Provide the [X, Y] coordinate of the cell's center where the given text is located.  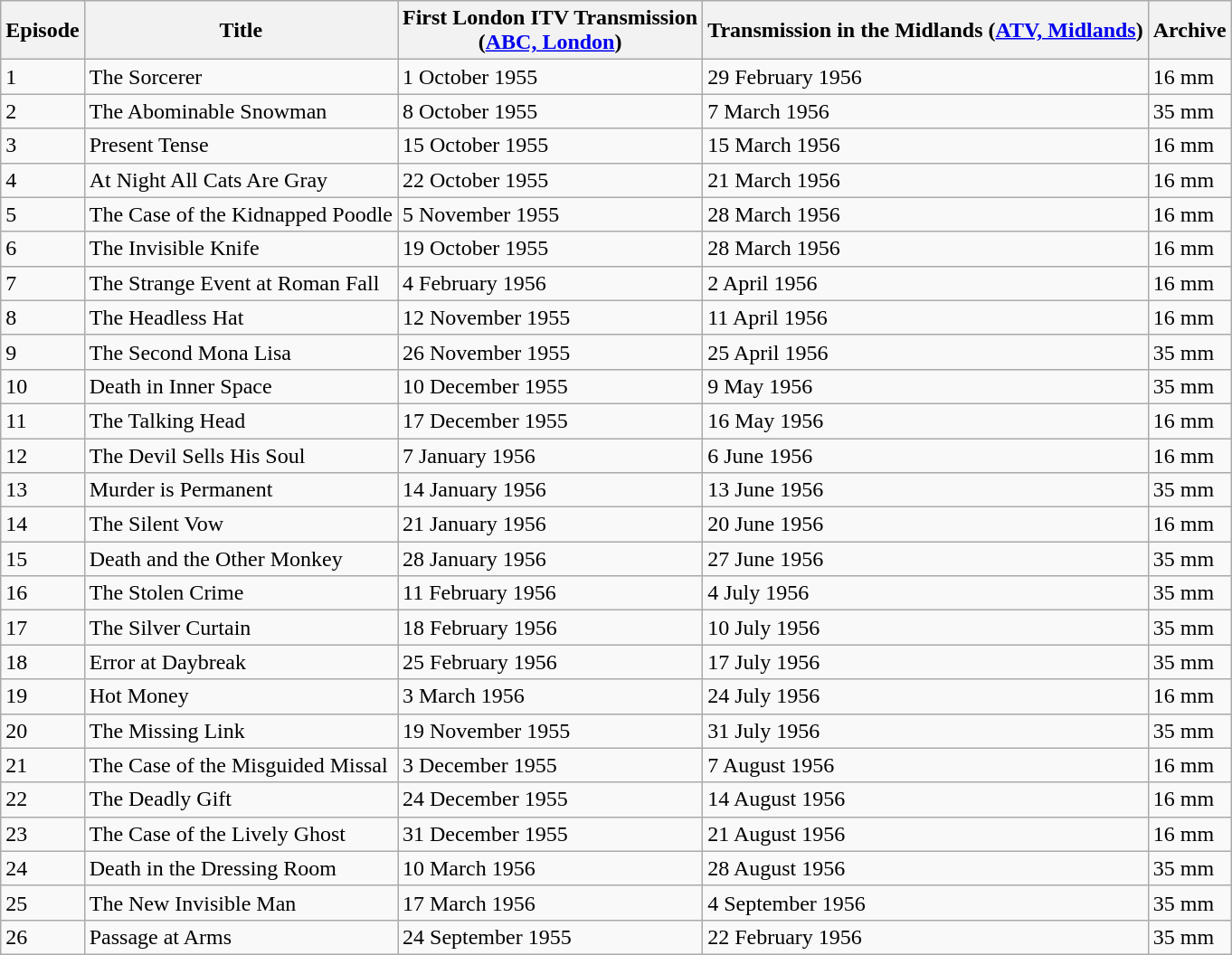
The Second Mona Lisa [241, 352]
24 July 1956 [926, 696]
The Case of the Kidnapped Poodle [241, 214]
10 December 1955 [550, 386]
The Case of the Lively Ghost [241, 834]
The New Invisible Man [241, 903]
4 [43, 180]
The Missing Link [241, 731]
4 July 1956 [926, 593]
Episode [43, 31]
19 October 1955 [550, 249]
11 February 1956 [550, 593]
29 February 1956 [926, 77]
7 [43, 283]
4 February 1956 [550, 283]
21 January 1956 [550, 525]
The Strange Event at Roman Fall [241, 283]
13 [43, 490]
20 [43, 731]
7 March 1956 [926, 111]
1 October 1955 [550, 77]
Death in Inner Space [241, 386]
6 June 1956 [926, 455]
11 [43, 421]
3 [43, 146]
Present Tense [241, 146]
17 [43, 628]
25 [43, 903]
Death in the Dressing Room [241, 868]
8 [43, 317]
18 February 1956 [550, 628]
16 May 1956 [926, 421]
The Abominable Snowman [241, 111]
9 [43, 352]
Death and the Other Monkey [241, 559]
17 December 1955 [550, 421]
17 March 1956 [550, 903]
10 [43, 386]
22 [43, 799]
19 [43, 696]
26 November 1955 [550, 352]
Murder is Permanent [241, 490]
3 March 1956 [550, 696]
The Talking Head [241, 421]
31 December 1955 [550, 834]
1 [43, 77]
23 [43, 834]
The Sorcerer [241, 77]
Passage at Arms [241, 937]
15 March 1956 [926, 146]
Transmission in the Midlands (ATV, Midlands) [926, 31]
Hot Money [241, 696]
17 July 1956 [926, 662]
22 February 1956 [926, 937]
12 [43, 455]
24 [43, 868]
7 January 1956 [550, 455]
Title [241, 31]
13 June 1956 [926, 490]
14 [43, 525]
21 [43, 765]
Error at Daybreak [241, 662]
15 [43, 559]
22 October 1955 [550, 180]
The Deadly Gift [241, 799]
21 March 1956 [926, 180]
25 February 1956 [550, 662]
The Silver Curtain [241, 628]
28 January 1956 [550, 559]
10 March 1956 [550, 868]
15 October 1955 [550, 146]
3 December 1955 [550, 765]
At Night All Cats Are Gray [241, 180]
25 April 1956 [926, 352]
8 October 1955 [550, 111]
16 [43, 593]
20 June 1956 [926, 525]
The Headless Hat [241, 317]
First London ITV Transmission(ABC, London) [550, 31]
2 April 1956 [926, 283]
5 [43, 214]
5 November 1955 [550, 214]
24 December 1955 [550, 799]
2 [43, 111]
19 November 1955 [550, 731]
14 January 1956 [550, 490]
The Silent Vow [241, 525]
27 June 1956 [926, 559]
4 September 1956 [926, 903]
7 August 1956 [926, 765]
The Stolen Crime [241, 593]
18 [43, 662]
31 July 1956 [926, 731]
The Invisible Knife [241, 249]
Archive [1189, 31]
26 [43, 937]
11 April 1956 [926, 317]
The Case of the Misguided Missal [241, 765]
14 August 1956 [926, 799]
21 August 1956 [926, 834]
12 November 1955 [550, 317]
10 July 1956 [926, 628]
28 August 1956 [926, 868]
The Devil Sells His Soul [241, 455]
6 [43, 249]
9 May 1956 [926, 386]
24 September 1955 [550, 937]
